Determine the [x, y] coordinate at the center of the cell enclosing the given text.  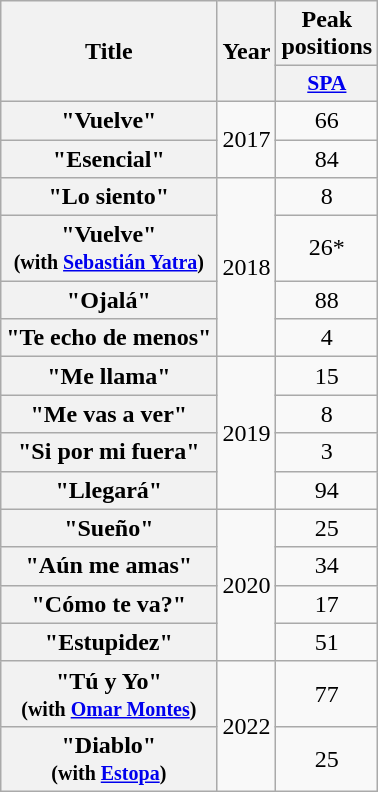
"Me vas a ver" [109, 414]
"Llegará" [109, 490]
"Esencial" [109, 159]
"Me llama" [109, 376]
66 [327, 120]
"Ojalá" [109, 300]
"Aún me amas" [109, 566]
"Lo siento" [109, 197]
26* [327, 248]
15 [327, 376]
2022 [246, 726]
34 [327, 566]
"Si por mi fuera" [109, 452]
"Diablo"(with Estopa) [109, 758]
51 [327, 642]
88 [327, 300]
77 [327, 694]
Year [246, 52]
"Vuelve" [109, 120]
"Vuelve"(with Sebastián Yatra) [109, 248]
2017 [246, 139]
"Tú y Yo"(with Omar Montes) [109, 694]
4 [327, 338]
"Estupidez" [109, 642]
Peak positions [327, 34]
"Sueño" [109, 528]
"Cómo te va?" [109, 604]
94 [327, 490]
2020 [246, 585]
"Te echo de menos" [109, 338]
2018 [246, 268]
Title [109, 52]
3 [327, 452]
SPA [327, 84]
2019 [246, 433]
17 [327, 604]
84 [327, 159]
